For the text-containing cell, return its midpoint in [x, y] coordinate format. 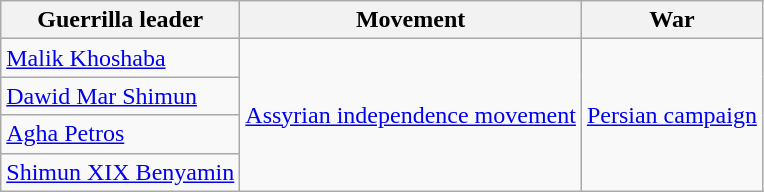
War [672, 20]
Assyrian independence movement [411, 115]
Dawid Mar Shimun [120, 96]
Movement [411, 20]
Malik Khoshaba [120, 58]
Guerrilla leader [120, 20]
Shimun XIX Benyamin [120, 172]
Agha Petros [120, 134]
Persian campaign [672, 115]
